From the cell containing the given text, extract its center point as (X, Y) coordinate. 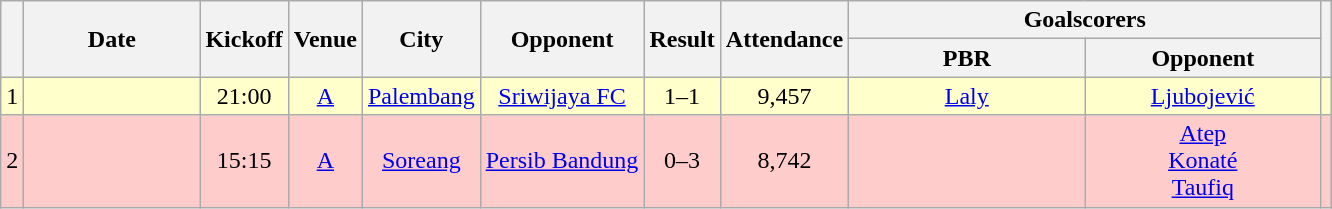
Attendance (784, 39)
Sriwijaya FC (562, 96)
PBR (967, 58)
Result (682, 39)
8,742 (784, 161)
Persib Bandung (562, 161)
Goalscorers (1085, 20)
1–1 (682, 96)
9,457 (784, 96)
Palembang (421, 96)
Date (112, 39)
City (421, 39)
21:00 (244, 96)
2 (12, 161)
Atep Konaté Taufiq (1203, 161)
1 (12, 96)
Soreang (421, 161)
Laly (967, 96)
0–3 (682, 161)
Venue (325, 39)
Ljubojević (1203, 96)
Kickoff (244, 39)
15:15 (244, 161)
